Pinpoint the cell where the given text exists, returning its (x, y) midpoint coordinate. 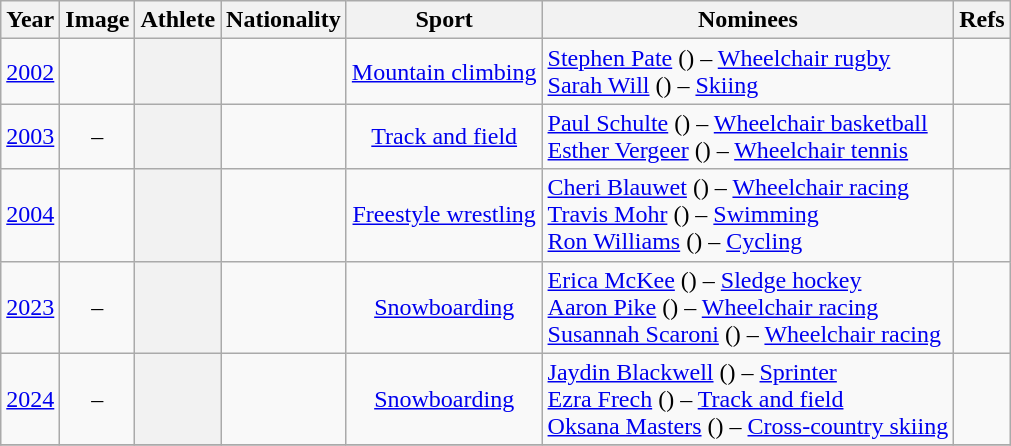
Sport (444, 20)
Erica McKee () – Sledge hockeyAaron Pike () – Wheelchair racingSusannah Scaroni () – Wheelchair racing (748, 307)
Refs (982, 20)
2002 (30, 72)
Track and field (444, 136)
Paul Schulte () – Wheelchair basketballEsther Vergeer () – Wheelchair tennis (748, 136)
Jaydin Blackwell () – SprinterEzra Frech () – Track and fieldOksana Masters () – Cross-country skiing (748, 399)
2023 (30, 307)
Stephen Pate () – Wheelchair rugbySarah Will () – Skiing (748, 72)
Image (98, 20)
Year (30, 20)
Cheri Blauwet () – Wheelchair racingTravis Mohr () – SwimmingRon Williams () – Cycling (748, 215)
Mountain climbing (444, 72)
Nominees (748, 20)
Freestyle wrestling (444, 215)
2004 (30, 215)
Nationality (284, 20)
2003 (30, 136)
2024 (30, 399)
Athlete (178, 20)
